Locate the cell with the specified text and output its (X, Y) center coordinate. 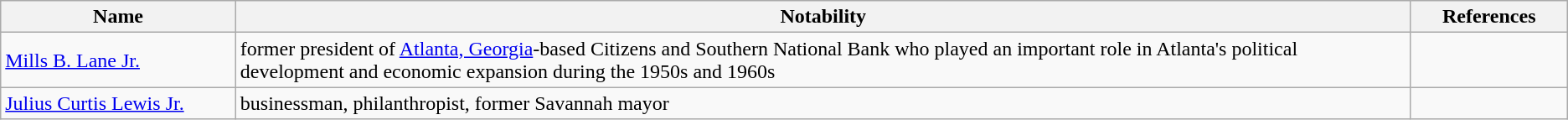
Mills B. Lane Jr. (119, 60)
businessman, philanthropist, former Savannah mayor (823, 103)
References (1489, 17)
Julius Curtis Lewis Jr. (119, 103)
Name (119, 17)
Notability (823, 17)
